Identify which cell holds the provided text, then report its (X, Y) central coordinate. 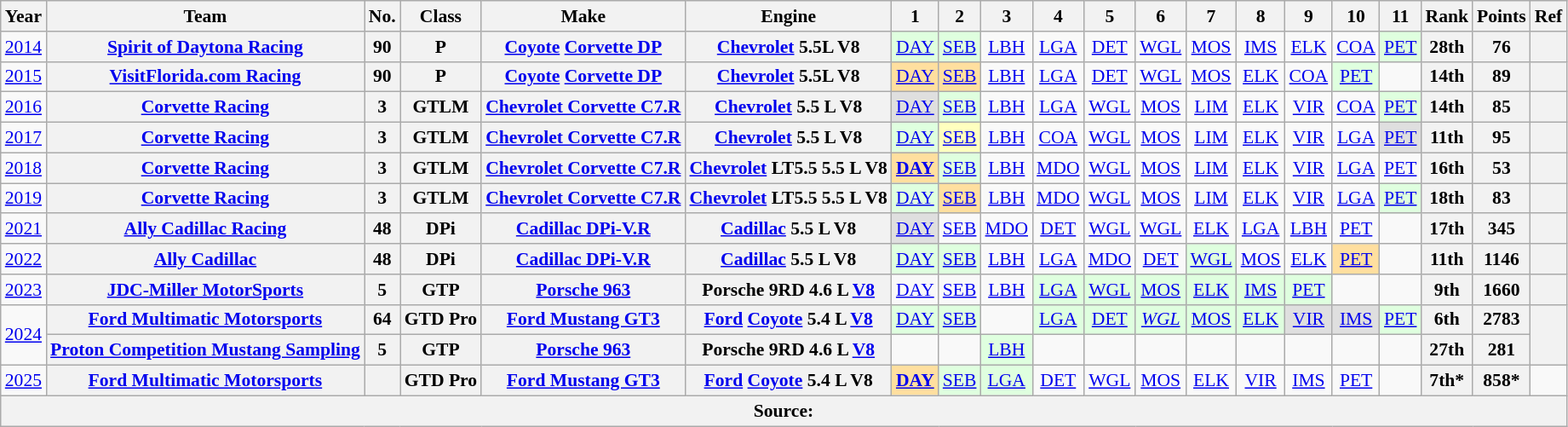
95 (1502, 138)
Ally Cadillac (205, 259)
Points (1502, 16)
18th (1446, 199)
7th* (1446, 381)
2018 (24, 168)
Source: (784, 411)
2783 (1502, 320)
Year (24, 16)
2022 (24, 259)
2014 (24, 47)
89 (1502, 77)
858* (1502, 381)
Team (205, 16)
76 (1502, 47)
2024 (24, 334)
27th (1446, 350)
Engine (788, 16)
1 (915, 16)
Ally Cadillac Racing (205, 229)
1146 (1502, 259)
8 (1261, 16)
2015 (24, 77)
85 (1502, 107)
28th (1446, 47)
53 (1502, 168)
2 (960, 16)
6 (1160, 16)
64 (382, 320)
VisitFlorida.com Racing (205, 77)
No. (382, 16)
JDC-Miller MotorSports (205, 290)
11 (1400, 16)
Rank (1446, 16)
345 (1502, 229)
6th (1446, 320)
2025 (24, 381)
Proton Competition Mustang Sampling (205, 350)
Class (441, 16)
10 (1356, 16)
4 (1058, 16)
9th (1446, 290)
2019 (24, 199)
2023 (24, 290)
9 (1309, 16)
281 (1502, 350)
1660 (1502, 290)
17th (1446, 229)
2021 (24, 229)
2017 (24, 138)
2016 (24, 107)
7 (1211, 16)
Make (583, 16)
Spirit of Daytona Racing (205, 47)
Ref (1548, 16)
16th (1446, 168)
83 (1502, 199)
